Scan for the cell matching the given text and deliver its [x, y] coordinate at center. 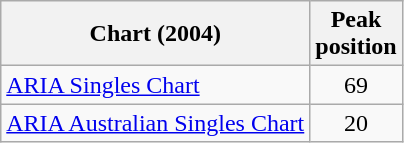
Chart (2004) [156, 34]
ARIA Australian Singles Chart [156, 123]
Peakposition [356, 34]
69 [356, 85]
ARIA Singles Chart [156, 85]
20 [356, 123]
